Search for the cell housing the specified text and yield its (x, y) center coordinate. 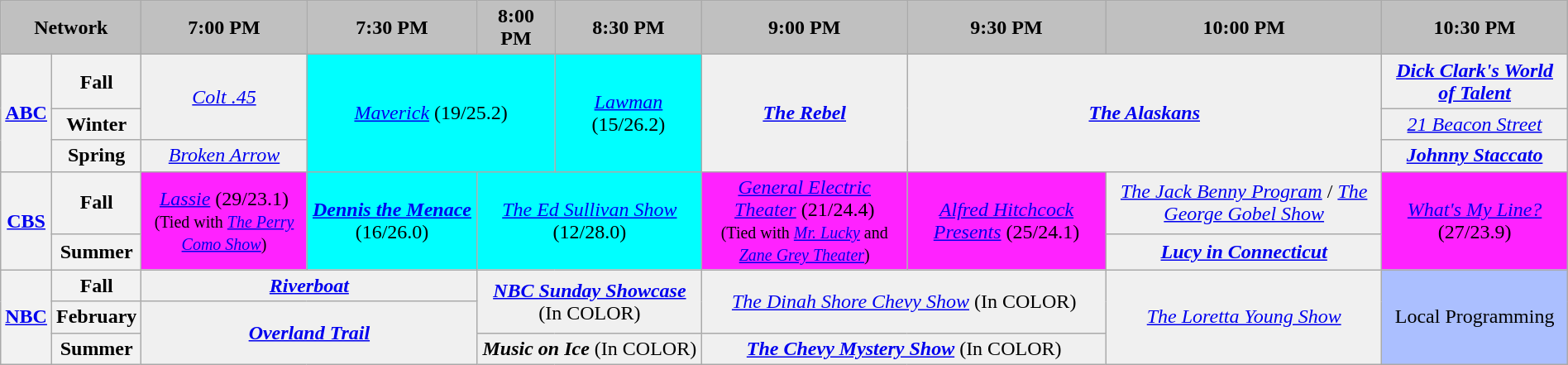
Alfred Hitchcock Presents (25/24.1) (1007, 220)
Local Programming (1475, 317)
9:00 PM (805, 28)
Spring (96, 156)
February (96, 317)
Winter (96, 124)
NBC Sunday Showcase (In COLOR) (590, 301)
Overland Trail (309, 333)
The Alaskans (1145, 113)
21 Beacon Street (1475, 124)
Maverick (19/25.2) (431, 113)
The Ed Sullivan Show (12/28.0) (590, 220)
10:00 PM (1244, 28)
7:30 PM (392, 28)
The Rebel (805, 113)
Dick Clark's World of Talent (1475, 81)
Lawman (15/26.2) (629, 113)
The Loretta Young Show (1244, 317)
The Dinah Shore Chevy Show (In COLOR) (905, 301)
8:30 PM (629, 28)
9:30 PM (1007, 28)
The Chevy Mystery Show (In COLOR) (905, 348)
7:00 PM (224, 28)
Johnny Staccato (1475, 156)
10:30 PM (1475, 28)
Riverboat (309, 286)
What's My Line? (27/23.9) (1475, 220)
8:00 PM (516, 28)
The Jack Benny Program / The George Gobel Show (1244, 202)
General Electric Theater (21/24.4)(Tied with Mr. Lucky and Zane Grey Theater) (805, 220)
Network (71, 28)
Colt .45 (224, 98)
Music on Ice (In COLOR) (590, 348)
Dennis the Menace (16/26.0) (392, 220)
CBS (26, 220)
NBC (26, 317)
Broken Arrow (224, 156)
ABC (26, 113)
Lucy in Connecticut (1244, 252)
Lassie (29/23.1)(Tied with The Perry Como Show) (224, 220)
